Determine the [X, Y] coordinate at the center of the cell enclosing the given text.  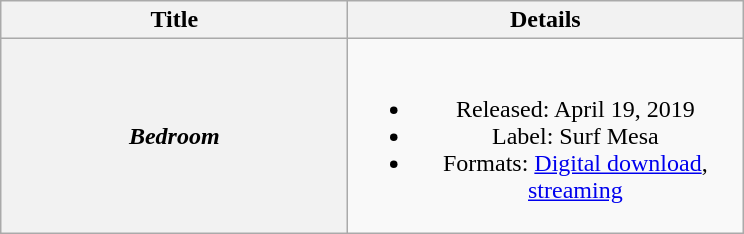
Released: April 19, 2019Label: Surf MesaFormats: Digital download, streaming [546, 136]
Title [174, 20]
Details [546, 20]
Bedroom [174, 136]
